For the text-containing cell, return its midpoint in [x, y] coordinate format. 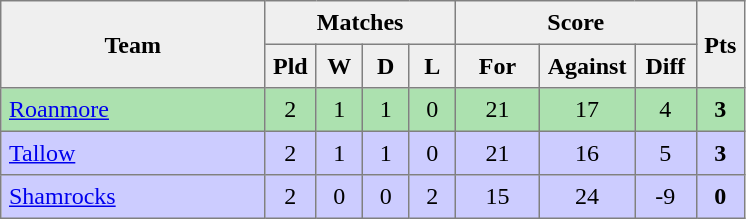
4 [666, 110]
15 [497, 197]
Matches [360, 23]
Roanmore [133, 110]
Score [576, 23]
Against [586, 66]
5 [666, 153]
Shamrocks [133, 197]
Team [133, 44]
D [385, 66]
17 [586, 110]
24 [586, 197]
W [339, 66]
For [497, 66]
-9 [666, 197]
Tallow [133, 153]
L [432, 66]
Pld [290, 66]
Pts [720, 44]
16 [586, 153]
Diff [666, 66]
